From the cell containing the given text, extract its center point as [x, y] coordinate. 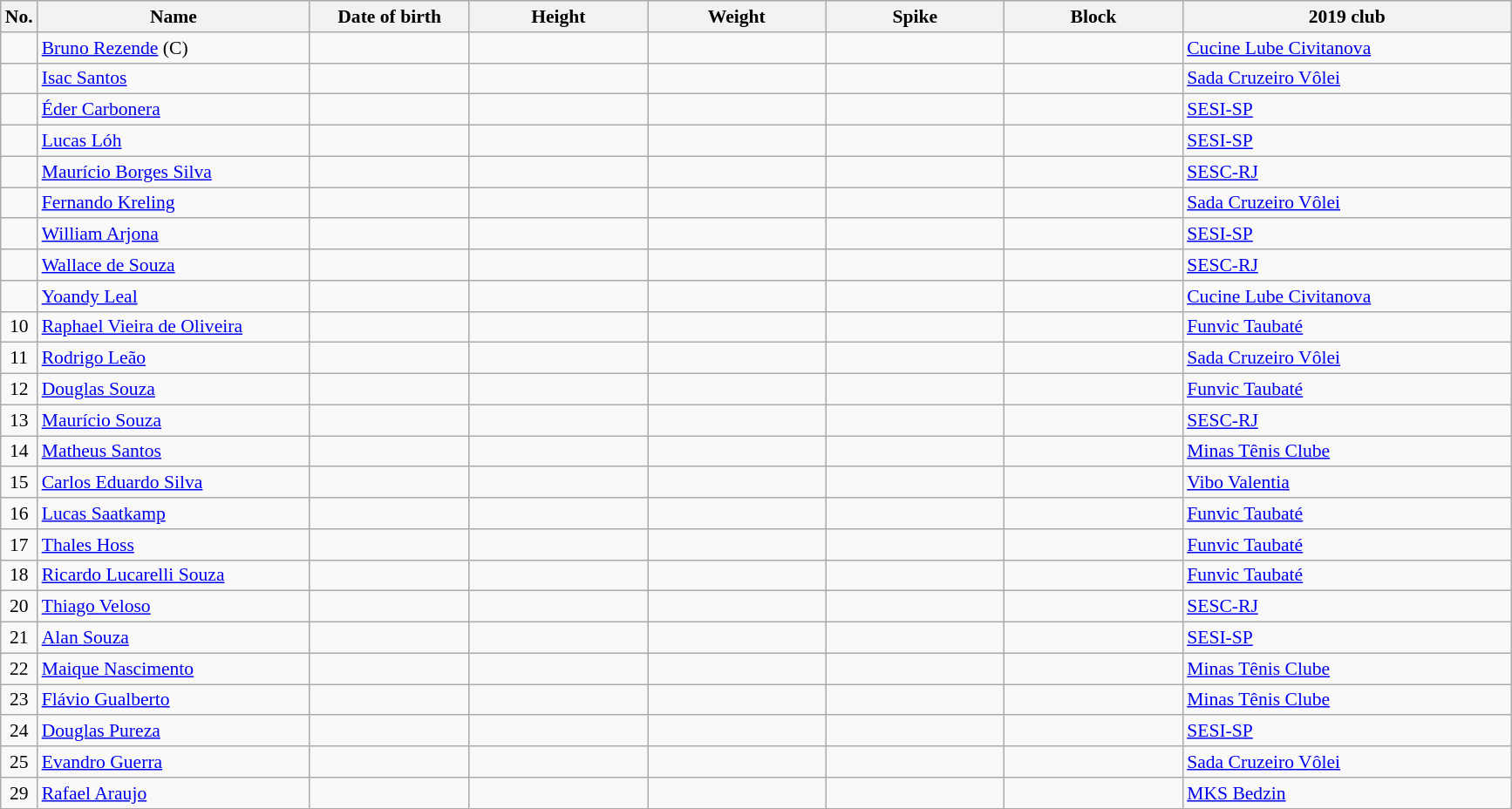
Thiago Veloso [174, 607]
Date of birth [389, 17]
Thales Hoss [174, 545]
Flávio Gualberto [174, 700]
Fernando Kreling [174, 203]
Carlos Eduardo Silva [174, 483]
Evandro Guerra [174, 762]
29 [19, 793]
Douglas Pureza [174, 731]
Raphael Vieira de Oliveira [174, 327]
Rafael Araujo [174, 793]
Wallace de Souza [174, 265]
25 [19, 762]
21 [19, 638]
24 [19, 731]
Block [1093, 17]
14 [19, 452]
Matheus Santos [174, 452]
12 [19, 390]
Lucas Saatkamp [174, 513]
Douglas Souza [174, 390]
Bruno Rezende (C) [174, 48]
17 [19, 545]
Vibo Valentia [1346, 483]
Maurício Souza [174, 420]
11 [19, 358]
Éder Carbonera [174, 110]
18 [19, 575]
Alan Souza [174, 638]
Weight [738, 17]
Lucas Lóh [174, 141]
Rodrigo Leão [174, 358]
Maurício Borges Silva [174, 172]
15 [19, 483]
23 [19, 700]
22 [19, 669]
2019 club [1346, 17]
William Arjona [174, 235]
Ricardo Lucarelli Souza [174, 575]
13 [19, 420]
Isac Santos [174, 78]
20 [19, 607]
16 [19, 513]
Name [174, 17]
Yoandy Leal [174, 296]
Spike [916, 17]
10 [19, 327]
Height [558, 17]
No. [19, 17]
Maique Nascimento [174, 669]
MKS Bedzin [1346, 793]
